Determine the [x, y] coordinate at the center of the cell enclosing the given text.  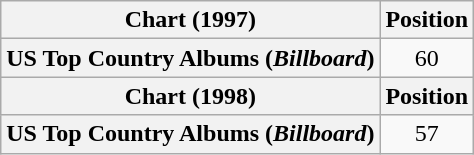
Chart (1998) [190, 96]
Chart (1997) [190, 20]
57 [427, 134]
60 [427, 58]
